Identify which cell holds the provided text, then report its (x, y) central coordinate. 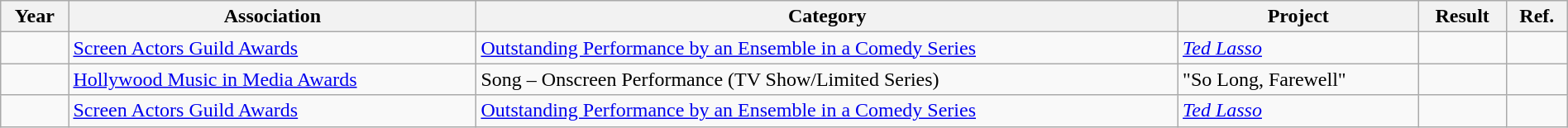
Result (1462, 17)
"So Long, Farewell" (1298, 79)
Ref. (1537, 17)
Year (35, 17)
Project (1298, 17)
Association (273, 17)
Hollywood Music in Media Awards (273, 79)
Category (827, 17)
Song – Onscreen Performance (TV Show/Limited Series) (827, 79)
